Identify which cell holds the provided text, then report its (x, y) central coordinate. 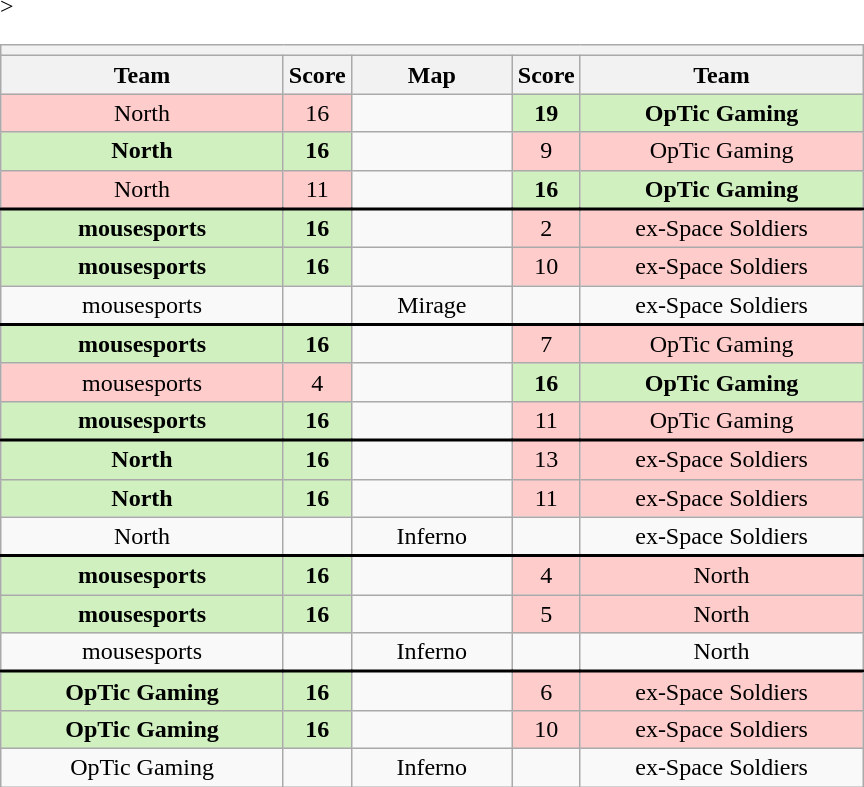
2 (546, 228)
7 (546, 344)
Mirage (432, 306)
5 (546, 614)
19 (546, 113)
Map (432, 75)
13 (546, 460)
9 (546, 151)
6 (546, 692)
